Pinpoint the cell where the given text exists, returning its [x, y] midpoint coordinate. 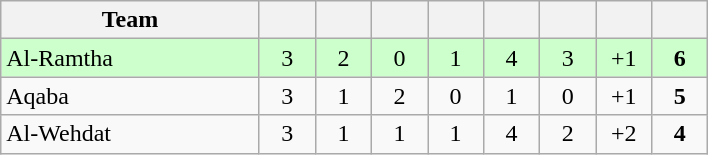
Team [130, 20]
6 [680, 58]
Aqaba [130, 96]
+2 [624, 134]
Al-Ramtha [130, 58]
Al-Wehdat [130, 134]
5 [680, 96]
